Scan for the cell matching the given text and deliver its (x, y) coordinate at center. 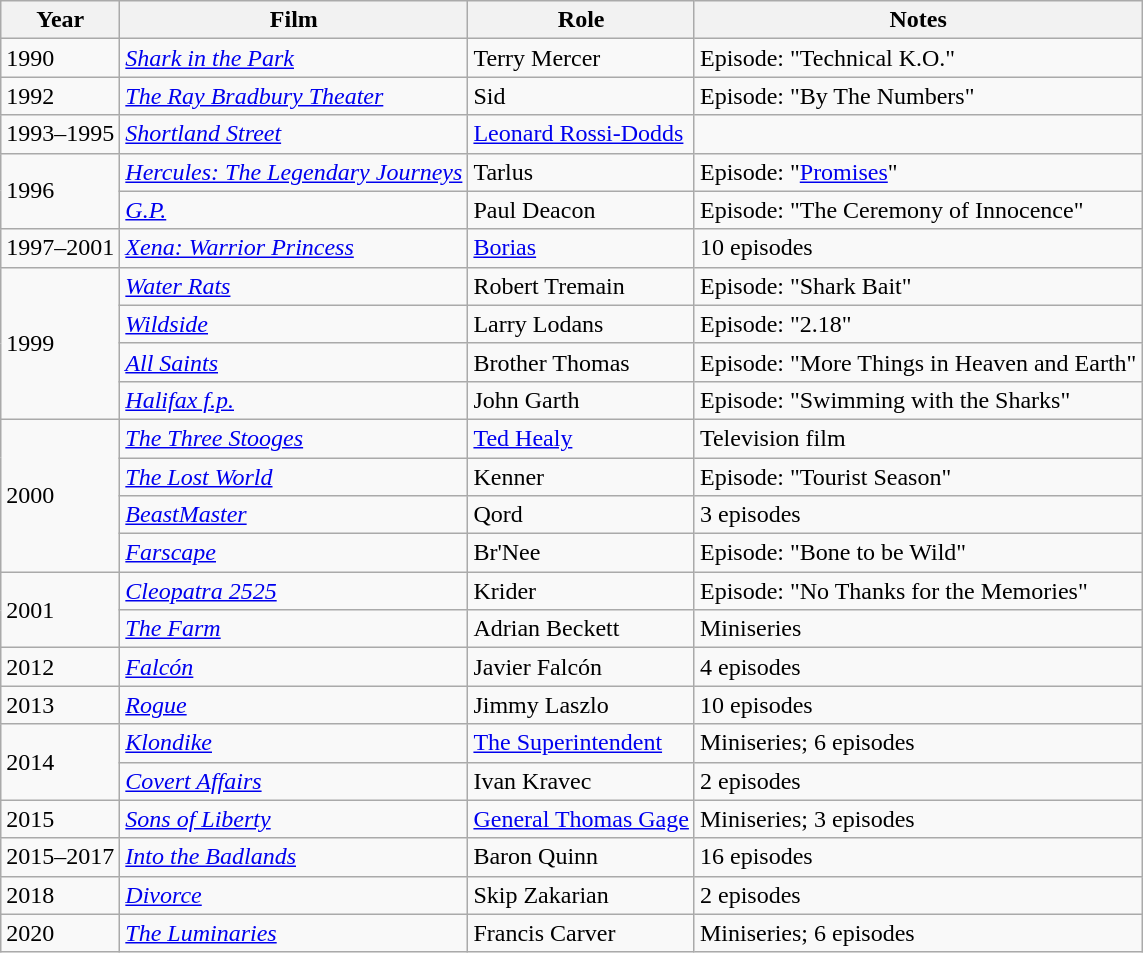
The Lost World (294, 477)
Episode: "The Ceremony of Innocence" (918, 210)
1997–2001 (60, 248)
Kenner (582, 477)
The Ray Bradbury Theater (294, 96)
Episode: "Tourist Season" (918, 477)
Wildside (294, 324)
Water Rats (294, 286)
Episode: "Shark Bait" (918, 286)
2015 (60, 819)
Year (60, 20)
All Saints (294, 362)
Javier Falcón (582, 667)
Baron Quinn (582, 857)
Notes (918, 20)
Robert Tremain (582, 286)
John Garth (582, 400)
Cleopatra 2525 (294, 591)
2012 (60, 667)
2018 (60, 895)
Shortland Street (294, 134)
General Thomas Gage (582, 819)
1992 (60, 96)
2014 (60, 762)
Tarlus (582, 172)
2001 (60, 610)
Episode: "2.18" (918, 324)
Paul Deacon (582, 210)
Miniseries (918, 629)
Halifax f.p. (294, 400)
Episode: "More Things in Heaven and Earth" (918, 362)
2013 (60, 705)
Covert Affairs (294, 781)
Into the Badlands (294, 857)
Qord (582, 515)
Divorce (294, 895)
Episode: "By The Numbers" (918, 96)
The Luminaries (294, 933)
Episode: "Technical K.O." (918, 58)
2020 (60, 933)
Klondike (294, 743)
G.P. (294, 210)
Ivan Kravec (582, 781)
Miniseries; 3 episodes (918, 819)
Episode: "Promises" (918, 172)
The Farm (294, 629)
Rogue (294, 705)
The Superintendent (582, 743)
Francis Carver (582, 933)
Television film (918, 438)
Jimmy Laszlo (582, 705)
2015–2017 (60, 857)
Leonard Rossi-Dodds (582, 134)
Episode: "Swimming with the Sharks" (918, 400)
Episode: "Bone to be Wild" (918, 553)
Falcón (294, 667)
Terry Mercer (582, 58)
Skip Zakarian (582, 895)
1999 (60, 343)
The Three Stooges (294, 438)
3 episodes (918, 515)
16 episodes (918, 857)
Xena: Warrior Princess (294, 248)
Shark in the Park (294, 58)
Brother Thomas (582, 362)
Br'Nee (582, 553)
Larry Lodans (582, 324)
Hercules: The Legendary Journeys (294, 172)
Adrian Beckett (582, 629)
Krider (582, 591)
1993–1995 (60, 134)
4 episodes (918, 667)
Ted Healy (582, 438)
Role (582, 20)
1990 (60, 58)
Film (294, 20)
BeastMaster (294, 515)
Episode: "No Thanks for the Memories" (918, 591)
2000 (60, 495)
Farscape (294, 553)
Sons of Liberty (294, 819)
1996 (60, 191)
Sid (582, 96)
Borias (582, 248)
